Provide the (X, Y) coordinate of the cell's center where the given text is located.  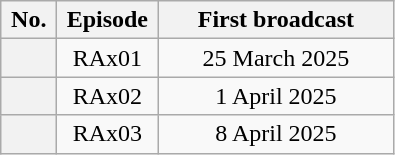
RAx01 (108, 58)
First broadcast (276, 20)
No. (29, 20)
1 April 2025 (276, 96)
Episode (108, 20)
RAx02 (108, 96)
RAx03 (108, 134)
8 April 2025 (276, 134)
25 March 2025 (276, 58)
